Capture the cell that displays the provided text and extract its [x, y] central coordinate. 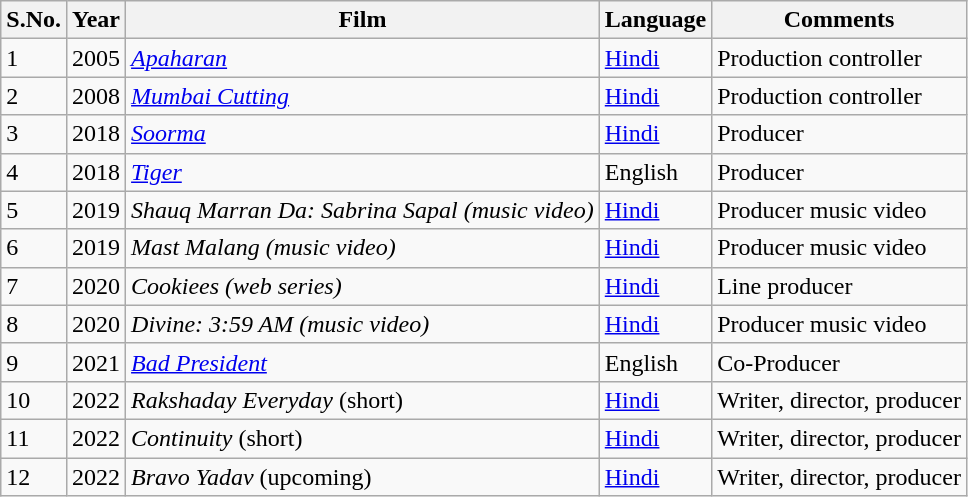
11 [34, 438]
Bad President [363, 362]
Tiger [363, 172]
Cookiees (web series) [363, 286]
9 [34, 362]
Rakshaday Everyday (short) [363, 400]
10 [34, 400]
Comments [840, 20]
Continuity (short) [363, 438]
Bravo Yadav (upcoming) [363, 477]
7 [34, 286]
Mumbai Cutting [363, 96]
Shauq Marran Da: Sabrina Sapal (music video) [363, 210]
Year [96, 20]
8 [34, 324]
Co-Producer [840, 362]
Apaharan [363, 58]
2 [34, 96]
Soorma [363, 134]
5 [34, 210]
12 [34, 477]
1 [34, 58]
Mast Malang (music video) [363, 248]
Film [363, 20]
Language [655, 20]
2008 [96, 96]
S.No. [34, 20]
6 [34, 248]
Line producer [840, 286]
3 [34, 134]
4 [34, 172]
2005 [96, 58]
2021 [96, 362]
Divine: 3:59 AM (music video) [363, 324]
